Return (x, y) of the center of cell containing provided text 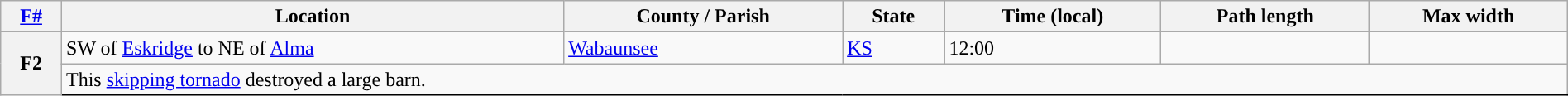
F# (31, 17)
SW of Eskridge to NE of Alma (313, 48)
Time (local) (1053, 17)
KS (893, 48)
Max width (1469, 17)
Location (313, 17)
State (893, 17)
This skipping tornado destroyed a large barn. (815, 79)
County / Parish (703, 17)
Wabaunsee (703, 48)
12:00 (1053, 48)
Path length (1265, 17)
F2 (31, 64)
